Extract the [x, y] coordinate from the center of the cell holding the provided text.  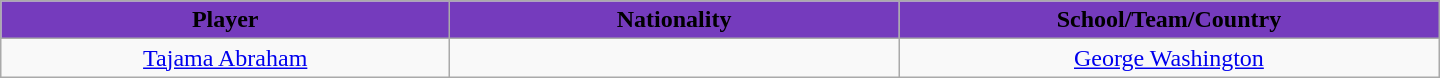
George Washington [1170, 58]
School/Team/Country [1170, 20]
Tajama Abraham [226, 58]
Nationality [674, 20]
Player [226, 20]
